From the cell containing the given text, extract its center point as (x, y) coordinate. 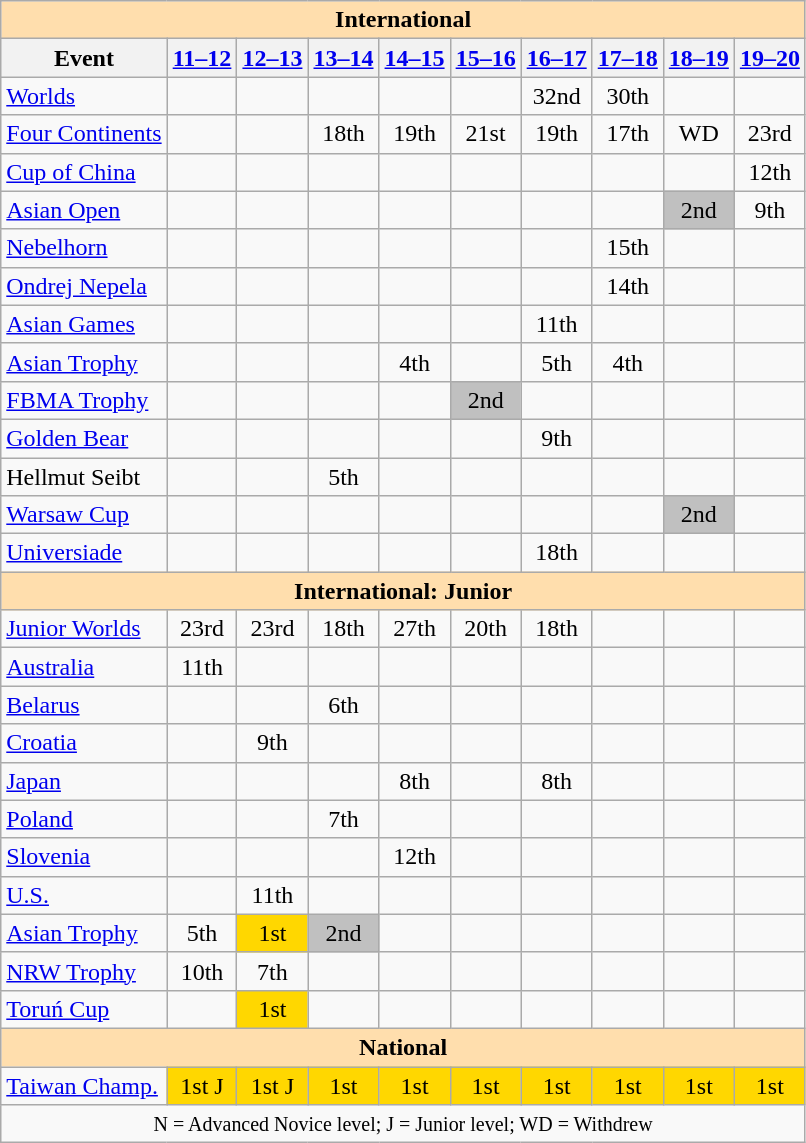
15–16 (486, 58)
Universiade (84, 553)
Australia (84, 667)
Poland (84, 819)
National (404, 1047)
10th (202, 971)
17th (628, 134)
Belarus (84, 705)
14th (628, 286)
32nd (556, 96)
WD (698, 134)
N = Advanced Novice level; J = Junior level; WD = Withdrew (404, 1124)
U.S. (84, 895)
17–18 (628, 58)
Hellmut Seibt (84, 477)
Asian Open (84, 210)
Slovenia (84, 857)
Junior Worlds (84, 629)
Toruń Cup (84, 1009)
15th (628, 248)
20th (486, 629)
13–14 (344, 58)
30th (628, 96)
Japan (84, 781)
Nebelhorn (84, 248)
27th (414, 629)
Warsaw Cup (84, 515)
International: Junior (404, 591)
FBMA Trophy (84, 400)
12–13 (272, 58)
6th (344, 705)
International (404, 20)
14–15 (414, 58)
Asian Games (84, 324)
Golden Bear (84, 438)
Ondrej Nepela (84, 286)
16–17 (556, 58)
19–20 (770, 58)
Croatia (84, 743)
Worlds (84, 96)
Event (84, 58)
21st (486, 134)
Taiwan Champ. (84, 1085)
Four Continents (84, 134)
Cup of China (84, 172)
11–12 (202, 58)
18–19 (698, 58)
NRW Trophy (84, 971)
